Output the (x, y) coordinate of the center of the cell containing the given text.  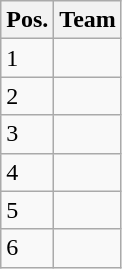
4 (28, 172)
1 (28, 58)
6 (28, 248)
Pos. (28, 20)
3 (28, 134)
2 (28, 96)
5 (28, 210)
Team (88, 20)
